Provide the (X, Y) coordinate of the cell's center where the given text is located.  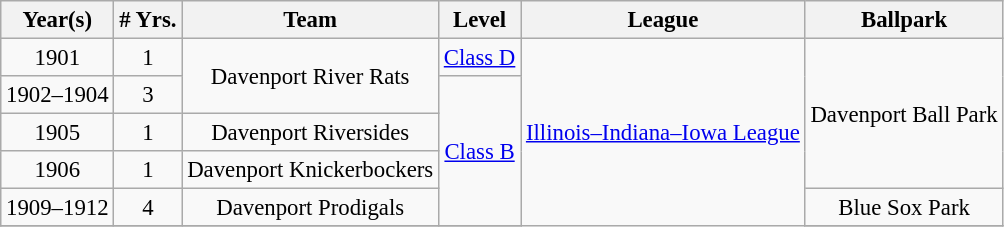
Ballpark (904, 20)
1902–1904 (58, 95)
Davenport Ball Park (904, 114)
Year(s) (58, 20)
Class B (479, 151)
# Yrs. (148, 20)
Class D (479, 58)
Team (310, 20)
1901 (58, 58)
Davenport Knickerbockers (310, 170)
Blue Sox Park (904, 208)
Illinois–Indiana–Iowa League (664, 133)
League (664, 20)
4 (148, 208)
Davenport Riversides (310, 133)
Davenport River Rats (310, 76)
1905 (58, 133)
Davenport Prodigals (310, 208)
3 (148, 95)
1909–1912 (58, 208)
1906 (58, 170)
Level (479, 20)
